Extract the [X, Y] coordinate from the center of the cell holding the provided text.  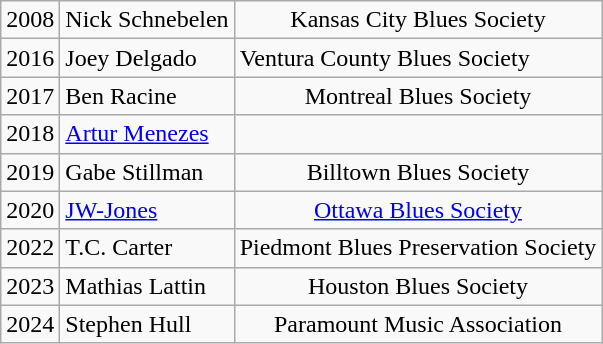
2018 [30, 134]
Gabe Stillman [147, 172]
Nick Schnebelen [147, 20]
Paramount Music Association [418, 324]
2017 [30, 96]
Stephen Hull [147, 324]
JW-Jones [147, 210]
Ottawa Blues Society [418, 210]
Houston Blues Society [418, 286]
2023 [30, 286]
T.C. Carter [147, 248]
2024 [30, 324]
Billtown Blues Society [418, 172]
2016 [30, 58]
2008 [30, 20]
Kansas City Blues Society [418, 20]
2020 [30, 210]
2022 [30, 248]
Joey Delgado [147, 58]
Montreal Blues Society [418, 96]
Ventura County Blues Society [418, 58]
Piedmont Blues Preservation Society [418, 248]
Artur Menezes [147, 134]
Mathias Lattin [147, 286]
Ben Racine [147, 96]
2019 [30, 172]
